Provide the [X, Y] coordinate of the cell's center where the given text is located.  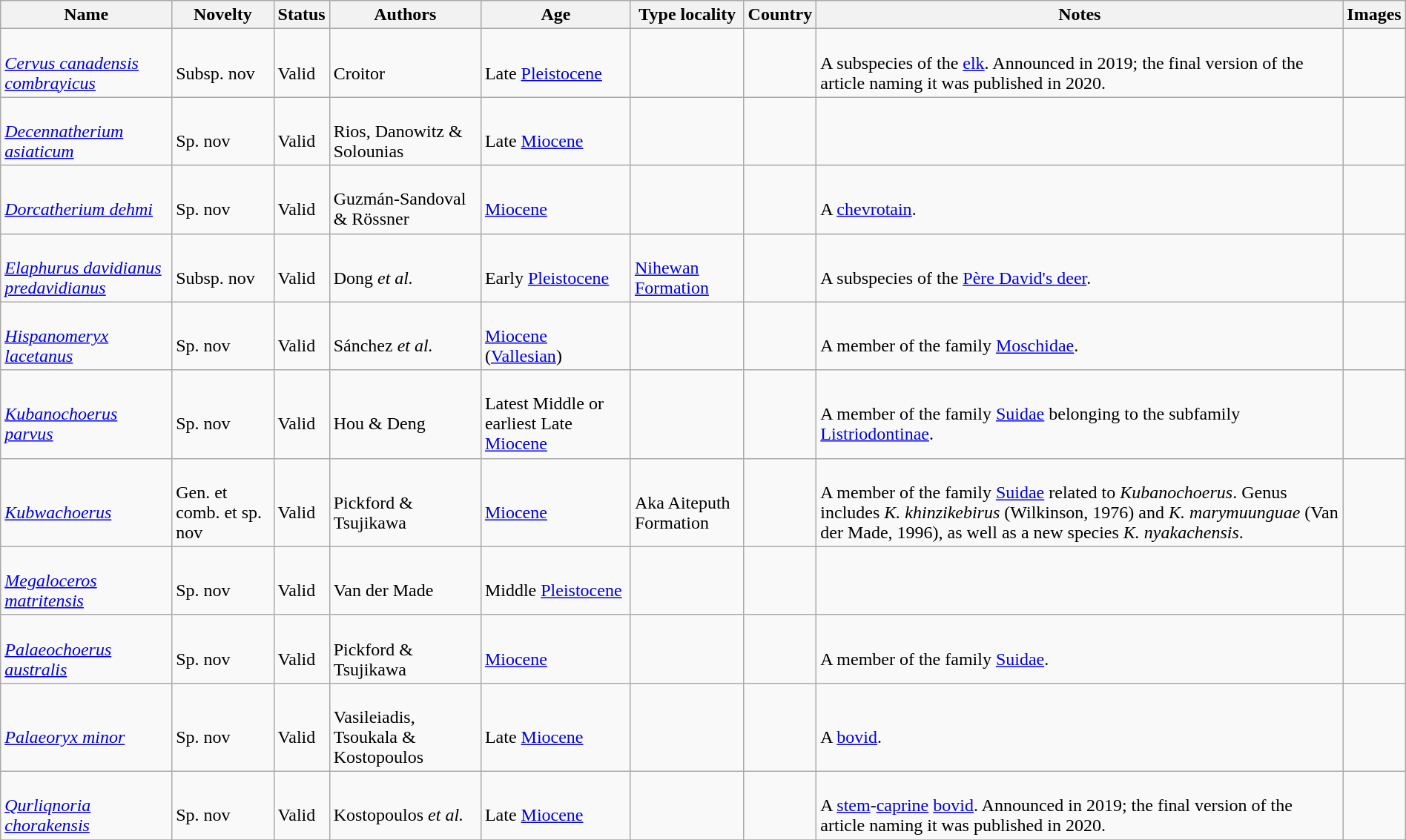
Decennatherium asiaticum [86, 131]
Hispanomeryx lacetanus [86, 336]
Name [86, 15]
Notes [1080, 15]
Early Pleistocene [555, 268]
Age [555, 15]
Kostopoulos et al. [405, 805]
Dorcatherium dehmi [86, 199]
A member of the family Suidae. [1080, 649]
A subspecies of the Père David's deer. [1080, 268]
Palaeoryx minor [86, 727]
Type locality [687, 15]
Novelty [222, 15]
Country [780, 15]
Megaloceros matritensis [86, 581]
Dong et al. [405, 268]
A stem-caprine bovid. Announced in 2019; the final version of the article naming it was published in 2020. [1080, 805]
A subspecies of the elk. Announced in 2019; the final version of the article naming it was published in 2020. [1080, 63]
Late Pleistocene [555, 63]
A chevrotain. [1080, 199]
Croitor [405, 63]
Rios, Danowitz & Solounias [405, 131]
Hou & Deng [405, 414]
Nihewan Formation [687, 268]
A bovid. [1080, 727]
Latest Middle or earliest Late Miocene [555, 414]
Status [301, 15]
Middle Pleistocene [555, 581]
Elaphurus davidianus predavidianus [86, 268]
Kubanochoerus parvus [86, 414]
Sánchez et al. [405, 336]
Authors [405, 15]
Vasileiadis, Tsoukala & Kostopoulos [405, 727]
Kubwachoerus [86, 503]
Van der Made [405, 581]
Palaeochoerus australis [86, 649]
Cervus canadensis combrayicus [86, 63]
Images [1374, 15]
Aka Aiteputh Formation [687, 503]
Qurliqnoria chorakensis [86, 805]
A member of the family Moschidae. [1080, 336]
A member of the family Suidae belonging to the subfamily Listriodontinae. [1080, 414]
Gen. et comb. et sp. nov [222, 503]
Guzmán-Sandoval & Rössner [405, 199]
Miocene (Vallesian) [555, 336]
